Identify which cell holds the provided text, then report its [X, Y] central coordinate. 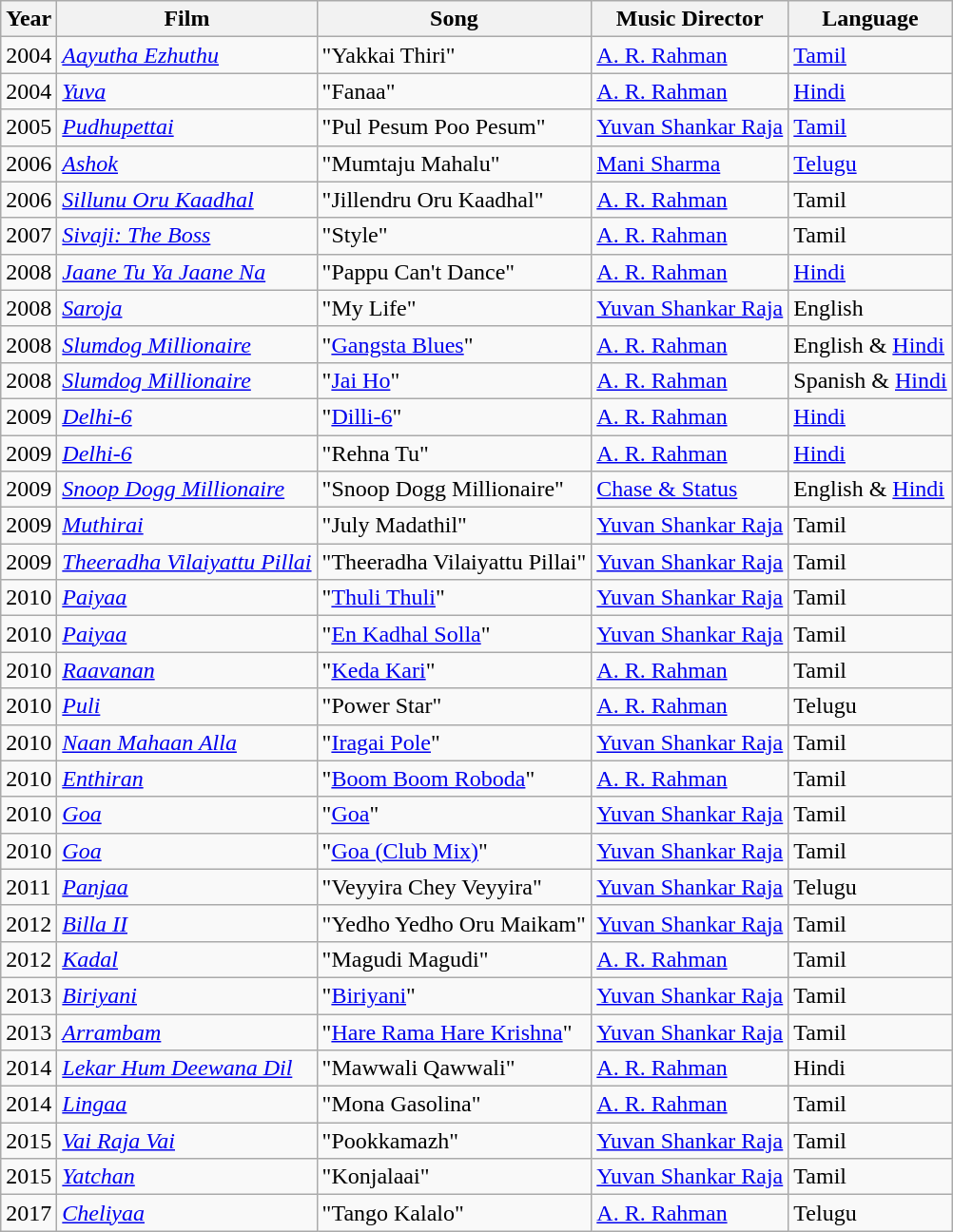
"Dilli-6" [455, 416]
"Fanaa" [455, 91]
"Pookkamazh" [455, 1141]
Saroja [186, 308]
Film [186, 19]
Naan Mahaan Alla [186, 742]
"Veyyira Chey Veyyira" [455, 887]
2005 [29, 127]
English [870, 308]
"Jai Ho" [455, 380]
Spanish & Hindi [870, 380]
Sillunu Oru Kaadhal [186, 200]
Year [29, 19]
"Goa (Club Mix)" [455, 851]
"Boom Boom Roboda" [455, 779]
"Thuli Thuli" [455, 598]
"Theeradha Vilaiyattu Pillai" [455, 562]
Biriyani [186, 995]
"Rehna Tu" [455, 453]
Muthirai [186, 526]
Panjaa [186, 887]
"Pappu Can't Dance" [455, 272]
"Mawwali Qawwali" [455, 1068]
Language [870, 19]
2007 [29, 236]
Yatchan [186, 1177]
Lingaa [186, 1105]
"Iragai Pole" [455, 742]
Cheliyaa [186, 1213]
"Konjalaai" [455, 1177]
2011 [29, 887]
"Snoop Dogg Millionaire" [455, 490]
Pudhupettai [186, 127]
"Goa" [455, 815]
Chase & Status [690, 490]
"Gangsta Blues" [455, 344]
"My Life" [455, 308]
Ashok [186, 164]
"Mumtaju Mahalu" [455, 164]
Enthiran [186, 779]
"Tango Kalalo" [455, 1213]
Snoop Dogg Millionaire [186, 490]
Yuva [186, 91]
Aayutha Ezhuthu [186, 55]
Puli [186, 706]
"July Madathil" [455, 526]
"Yakkai Thiri" [455, 55]
"Mona Gasolina" [455, 1105]
"Hare Rama Hare Krishna" [455, 1031]
Arrambam [186, 1031]
Theeradha Vilaiyattu Pillai [186, 562]
Vai Raja Vai [186, 1141]
Kadal [186, 959]
"Biriyani" [455, 995]
2017 [29, 1213]
"Magudi Magudi" [455, 959]
Jaane Tu Ya Jaane Na [186, 272]
Music Director [690, 19]
"Pul Pesum Poo Pesum" [455, 127]
Mani Sharma [690, 164]
Billa II [186, 923]
"Jillendru Oru Kaadhal" [455, 200]
"Keda Kari" [455, 670]
Sivaji: The Boss [186, 236]
"En Kadhal Solla" [455, 634]
Raavanan [186, 670]
"Style" [455, 236]
"Power Star" [455, 706]
Lekar Hum Deewana Dil [186, 1068]
"Yedho Yedho Oru Maikam" [455, 923]
Song [455, 19]
